Search for the cell housing the specified text and yield its [X, Y] center coordinate. 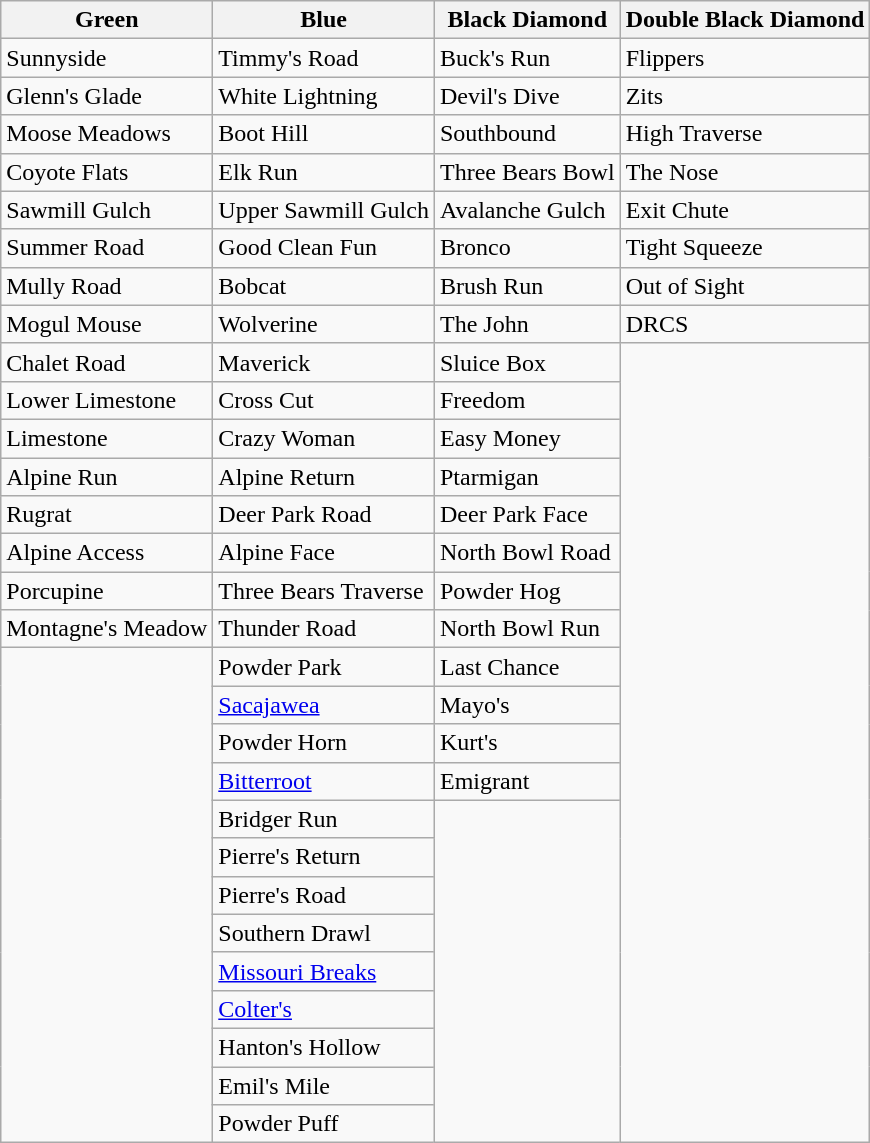
Powder Horn [324, 743]
Sunnyside [107, 58]
Thunder Road [324, 629]
Ptarmigan [527, 477]
Bridger Run [324, 819]
Limestone [107, 438]
Boot Hill [324, 134]
Porcupine [107, 591]
Three Bears Bowl [527, 172]
Black Diamond [527, 20]
White Lightning [324, 96]
Southbound [527, 134]
Deer Park Face [527, 515]
Sluice Box [527, 362]
Timmy's Road [324, 58]
Kurt's [527, 743]
Tight Squeeze [745, 248]
Exit Chute [745, 210]
Alpine Run [107, 477]
Lower Limestone [107, 400]
Colter's [324, 1009]
Southern Drawl [324, 933]
Brush Run [527, 286]
Freedom [527, 400]
Coyote Flats [107, 172]
Double Black Diamond [745, 20]
Powder Park [324, 667]
Easy Money [527, 438]
Out of Sight [745, 286]
Chalet Road [107, 362]
Good Clean Fun [324, 248]
Wolverine [324, 324]
Alpine Access [107, 553]
North Bowl Run [527, 629]
Sawmill Gulch [107, 210]
Upper Sawmill Gulch [324, 210]
Alpine Face [324, 553]
Devil's Dive [527, 96]
Mayo's [527, 705]
Maverick [324, 362]
Sacajawea [324, 705]
Crazy Woman [324, 438]
Mully Road [107, 286]
Blue [324, 20]
Powder Hog [527, 591]
Bronco [527, 248]
Bitterroot [324, 781]
Emil's Mile [324, 1085]
The John [527, 324]
Pierre's Road [324, 895]
Glenn's Glade [107, 96]
Cross Cut [324, 400]
Missouri Breaks [324, 971]
Hanton's Hollow [324, 1047]
Three Bears Traverse [324, 591]
Summer Road [107, 248]
Montagne's Meadow [107, 629]
Mogul Mouse [107, 324]
Avalanche Gulch [527, 210]
Rugrat [107, 515]
Powder Puff [324, 1124]
Alpine Return [324, 477]
Buck's Run [527, 58]
Last Chance [527, 667]
Deer Park Road [324, 515]
Bobcat [324, 286]
High Traverse [745, 134]
The Nose [745, 172]
Zits [745, 96]
Green [107, 20]
DRCS [745, 324]
Moose Meadows [107, 134]
North Bowl Road [527, 553]
Flippers [745, 58]
Pierre's Return [324, 857]
Emigrant [527, 781]
Elk Run [324, 172]
